Find where the given text appears and provide that cell's center as [X, Y] coordinate. 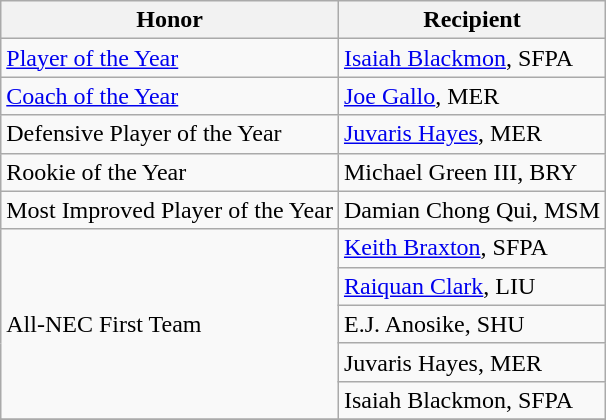
Coach of the Year [170, 96]
Michael Green III, BRY [472, 172]
Defensive Player of the Year [170, 134]
Recipient [472, 20]
Raiquan Clark, LIU [472, 286]
Rookie of the Year [170, 172]
Most Improved Player of the Year [170, 210]
E.J. Anosike, SHU [472, 324]
Damian Chong Qui, MSM [472, 210]
Keith Braxton, SFPA [472, 248]
Player of the Year [170, 58]
Joe Gallo, MER [472, 96]
All-NEC First Team [170, 324]
Honor [170, 20]
